Capture the cell that displays the provided text and extract its (x, y) central coordinate. 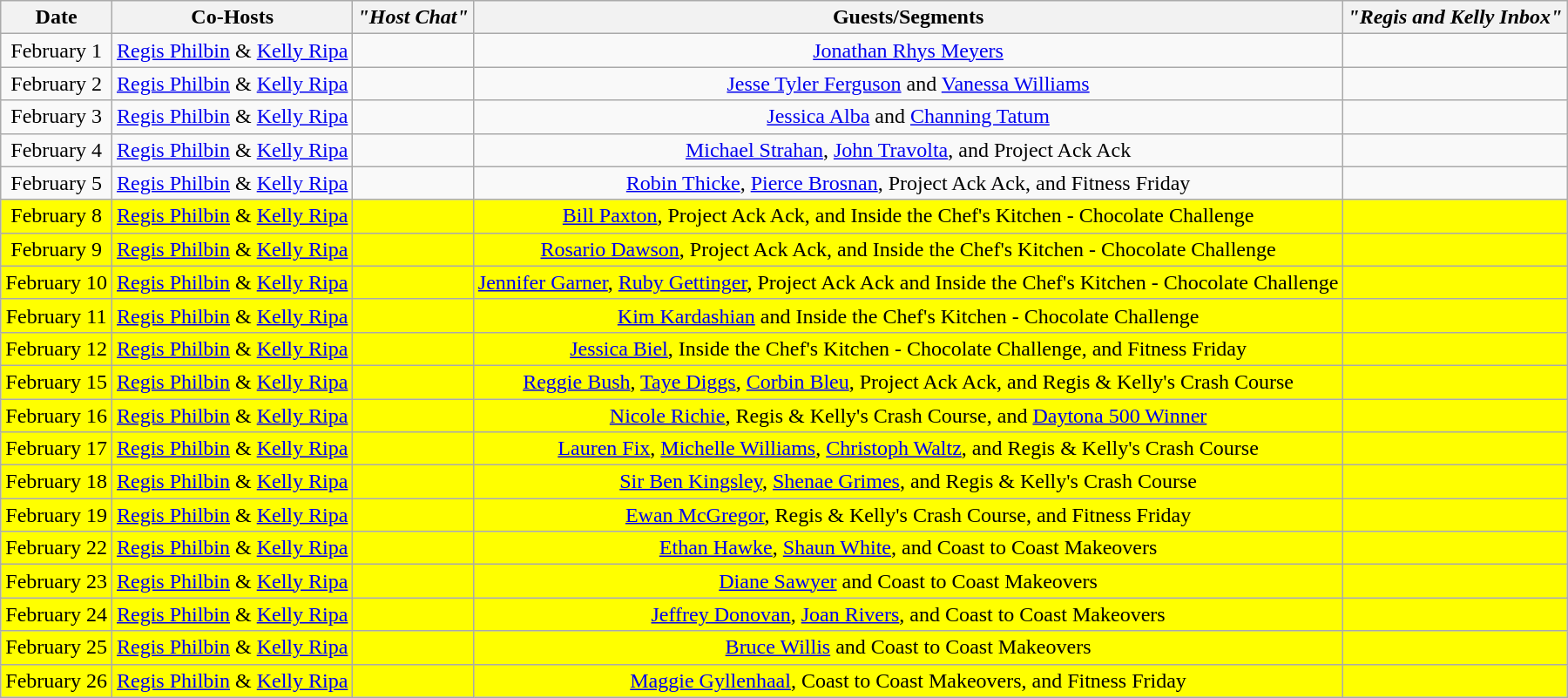
Jessica Biel, Inside the Chef's Kitchen - Chocolate Challenge, and Fitness Friday (908, 349)
Sir Ben Kingsley, Shenae Grimes, and Regis & Kelly's Crash Course (908, 482)
February 19 (57, 515)
Jonathan Rhys Meyers (908, 51)
February 5 (57, 183)
Guests/Segments (908, 17)
February 9 (57, 249)
February 2 (57, 84)
Michael Strahan, John Travolta, and Project Ack Ack (908, 150)
Co-Hosts (232, 17)
February 17 (57, 449)
Diane Sawyer and Coast to Coast Makeovers (908, 581)
February 23 (57, 581)
February 18 (57, 482)
February 10 (57, 282)
Rosario Dawson, Project Ack Ack, and Inside the Chef's Kitchen - Chocolate Challenge (908, 249)
Jennifer Garner, Ruby Gettinger, Project Ack Ack and Inside the Chef's Kitchen - Chocolate Challenge (908, 282)
"Host Chat" (413, 17)
February 11 (57, 315)
Jesse Tyler Ferguson and Vanessa Williams (908, 84)
"Regis and Kelly Inbox" (1455, 17)
February 15 (57, 382)
February 16 (57, 416)
Lauren Fix, Michelle Williams, Christoph Waltz, and Regis & Kelly's Crash Course (908, 449)
February 1 (57, 51)
February 3 (57, 117)
Nicole Richie, Regis & Kelly's Crash Course, and Daytona 500 Winner (908, 416)
Bill Paxton, Project Ack Ack, and Inside the Chef's Kitchen - Chocolate Challenge (908, 216)
Date (57, 17)
Jessica Alba and Channing Tatum (908, 117)
Robin Thicke, Pierce Brosnan, Project Ack Ack, and Fitness Friday (908, 183)
Kim Kardashian and Inside the Chef's Kitchen - Chocolate Challenge (908, 315)
February 22 (57, 548)
Jeffrey Donovan, Joan Rivers, and Coast to Coast Makeovers (908, 614)
February 12 (57, 349)
February 24 (57, 614)
Reggie Bush, Taye Diggs, Corbin Bleu, Project Ack Ack, and Regis & Kelly's Crash Course (908, 382)
Bruce Willis and Coast to Coast Makeovers (908, 647)
Ewan McGregor, Regis & Kelly's Crash Course, and Fitness Friday (908, 515)
Ethan Hawke, Shaun White, and Coast to Coast Makeovers (908, 548)
February 4 (57, 150)
Maggie Gyllenhaal, Coast to Coast Makeovers, and Fitness Friday (908, 681)
February 8 (57, 216)
February 26 (57, 681)
February 25 (57, 647)
